Provide the [x, y] coordinate of the cell's center where the given text is located.  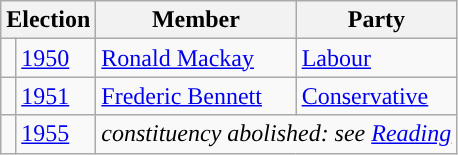
1955 [56, 134]
Frederic Bennett [196, 96]
Labour [376, 58]
Member [196, 20]
Party [376, 20]
Ronald Mackay [196, 58]
Election [48, 20]
1950 [56, 58]
constituency abolished: see Reading [276, 134]
1951 [56, 96]
Conservative [376, 96]
